Provide the [X, Y] coordinate of the cell's center where the given text is located.  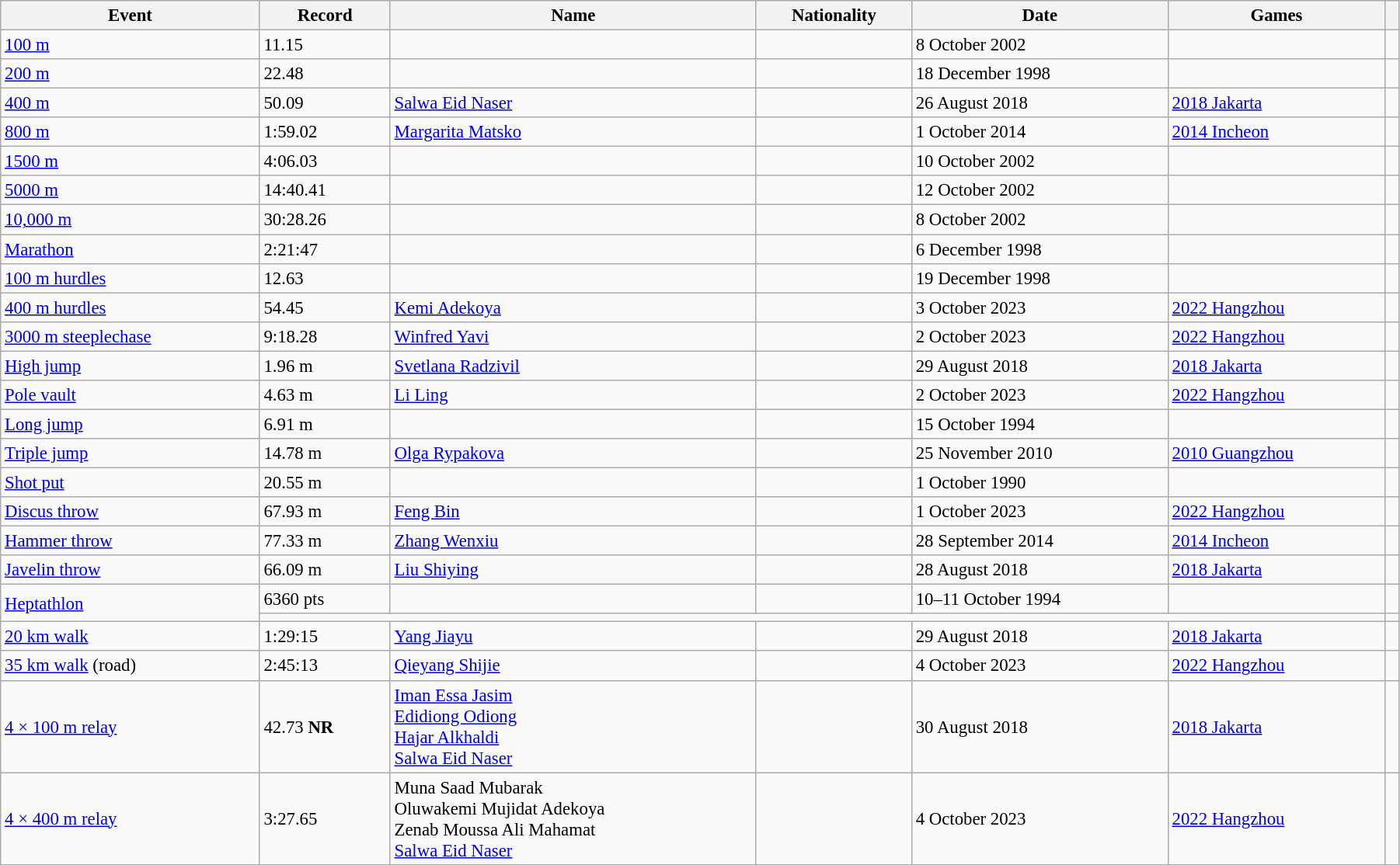
Hammer throw [131, 541]
67.93 m [325, 512]
Games [1276, 16]
Triple jump [131, 453]
Qieyang Shijie [573, 666]
Feng Bin [573, 512]
Zhang Wenxiu [573, 541]
4.63 m [325, 395]
14.78 m [325, 453]
Long jump [131, 424]
Date [1040, 16]
2010 Guangzhou [1276, 453]
3000 m steeplechase [131, 336]
15 October 1994 [1040, 424]
11.15 [325, 45]
18 December 1998 [1040, 74]
12.63 [325, 278]
30 August 2018 [1040, 727]
1500 m [131, 162]
1 October 1990 [1040, 482]
25 November 2010 [1040, 453]
Liu Shiying [573, 570]
High jump [131, 366]
2:21:47 [325, 249]
6.91 m [325, 424]
Record [325, 16]
1.96 m [325, 366]
Marathon [131, 249]
Event [131, 16]
30:28.26 [325, 220]
2:45:13 [325, 666]
Muna Saad MubarakOluwakemi Mujidat AdekoyaZenab Moussa Ali MahamatSalwa Eid Naser [573, 818]
400 m hurdles [131, 307]
Salwa Eid Naser [573, 103]
26 August 2018 [1040, 103]
Kemi Adekoya [573, 307]
14:40.41 [325, 190]
66.09 m [325, 570]
6360 pts [325, 599]
Heptathlon [131, 603]
Yang Jiayu [573, 637]
22.48 [325, 74]
20.55 m [325, 482]
28 August 2018 [1040, 570]
3 October 2023 [1040, 307]
77.33 m [325, 541]
9:18.28 [325, 336]
Margarita Matsko [573, 132]
Olga Rypakova [573, 453]
1:29:15 [325, 637]
3:27.65 [325, 818]
6 December 1998 [1040, 249]
4 × 400 m relay [131, 818]
400 m [131, 103]
Pole vault [131, 395]
12 October 2002 [1040, 190]
19 December 1998 [1040, 278]
Iman Essa JasimEdidiong OdiongHajar AlkhaldiSalwa Eid Naser [573, 727]
100 m hurdles [131, 278]
Svetlana Radzivil [573, 366]
200 m [131, 74]
4:06.03 [325, 162]
5000 m [131, 190]
10 October 2002 [1040, 162]
28 September 2014 [1040, 541]
42.73 NR [325, 727]
1 October 2014 [1040, 132]
10,000 m [131, 220]
100 m [131, 45]
1:59.02 [325, 132]
Shot put [131, 482]
Nationality [834, 16]
4 × 100 m relay [131, 727]
Javelin throw [131, 570]
10–11 October 1994 [1040, 599]
54.45 [325, 307]
1 October 2023 [1040, 512]
35 km walk (road) [131, 666]
20 km walk [131, 637]
50.09 [325, 103]
800 m [131, 132]
Winfred Yavi [573, 336]
Name [573, 16]
Li Ling [573, 395]
Discus throw [131, 512]
